Detect which cell encompasses the target text, then output its [x, y] center coordinate. 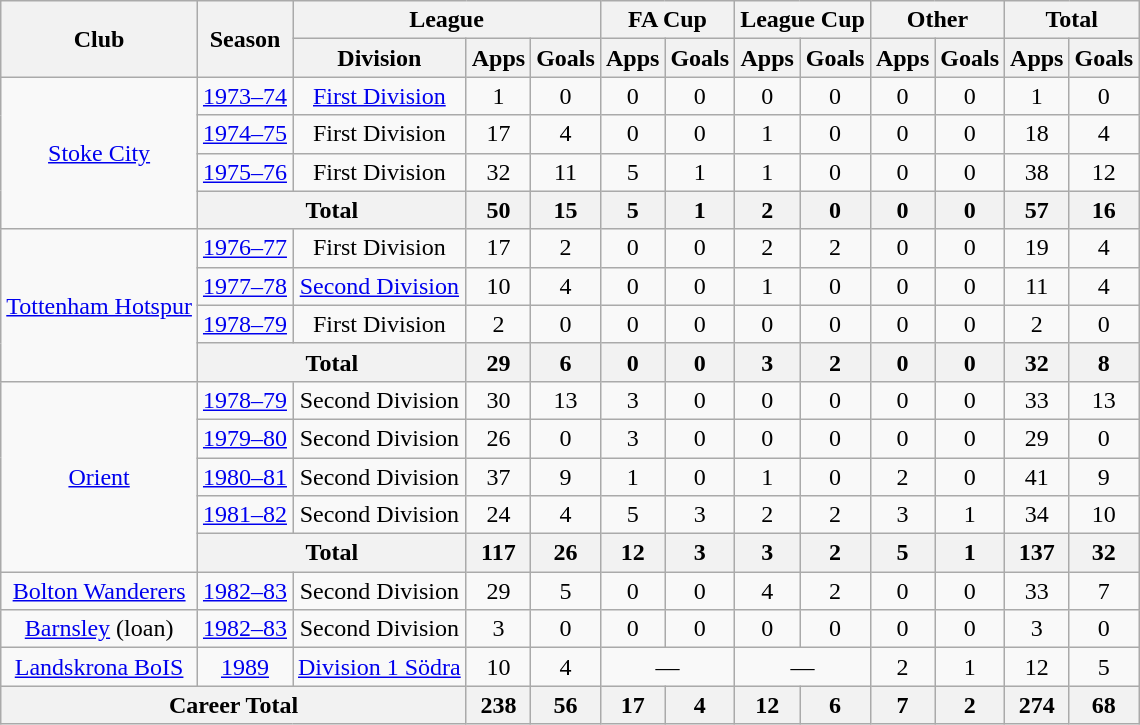
38 [1037, 172]
41 [1037, 477]
57 [1037, 210]
1981–82 [244, 515]
8 [1104, 362]
Barnsley (loan) [100, 629]
1989 [244, 667]
238 [498, 705]
137 [1037, 553]
19 [1037, 248]
League [446, 20]
24 [498, 515]
Bolton Wanderers [100, 591]
30 [498, 400]
1975–76 [244, 172]
Orient [100, 476]
1974–75 [244, 134]
FA Cup [667, 20]
34 [1037, 515]
Season [244, 39]
Tottenham Hotspur [100, 305]
1977–78 [244, 286]
50 [498, 210]
Stoke City [100, 153]
37 [498, 477]
Other [937, 20]
Division 1 Södra [379, 667]
Club [100, 39]
League Cup [803, 20]
274 [1037, 705]
15 [566, 210]
16 [1104, 210]
56 [566, 705]
117 [498, 553]
68 [1104, 705]
Career Total [234, 705]
Landskrona BoIS [100, 667]
1973–74 [244, 96]
Division [379, 58]
1980–81 [244, 477]
1979–80 [244, 438]
1976–77 [244, 248]
18 [1037, 134]
